For the text-containing cell, return its midpoint in [X, Y] coordinate format. 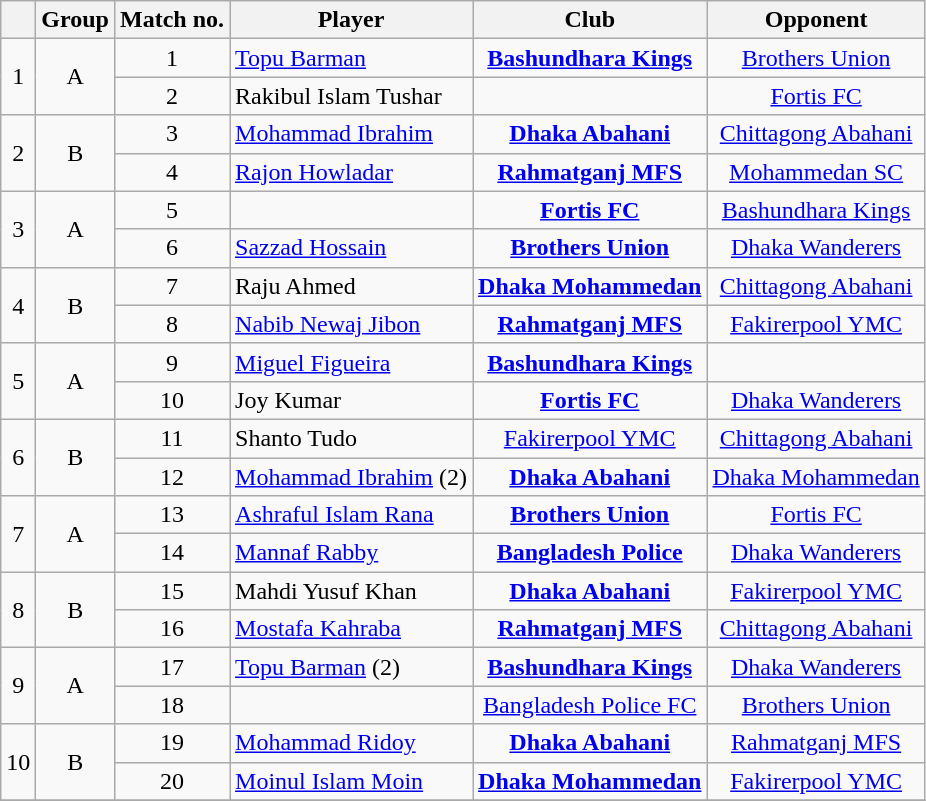
14 [172, 553]
Topu Barman [352, 58]
17 [172, 667]
Joy Kumar [352, 400]
15 [172, 591]
Rakibul Islam Tushar [352, 96]
Moinul Islam Moin [352, 781]
12 [172, 477]
Miguel Figueira [352, 362]
13 [172, 515]
20 [172, 781]
19 [172, 743]
Match no. [172, 20]
Sazzad Hossain [352, 248]
Topu Barman (2) [352, 667]
11 [172, 438]
Mohammad Ibrahim (2) [352, 477]
Mohammedan SC [816, 172]
Mohammad Ibrahim [352, 134]
Bangladesh Police [590, 553]
18 [172, 705]
Opponent [816, 20]
Mohammad Ridoy [352, 743]
Rajon Howladar [352, 172]
Player [352, 20]
Shanto Tudo [352, 438]
Bangladesh Police FC [590, 705]
16 [172, 629]
Ashraful Islam Rana [352, 515]
Group [76, 20]
Raju Ahmed [352, 286]
Nabib Newaj Jibon [352, 324]
Mostafa Kahraba [352, 629]
Club [590, 20]
Mahdi Yusuf Khan [352, 591]
Mannaf Rabby [352, 553]
